Scan for the cell matching the given text and deliver its (x, y) coordinate at center. 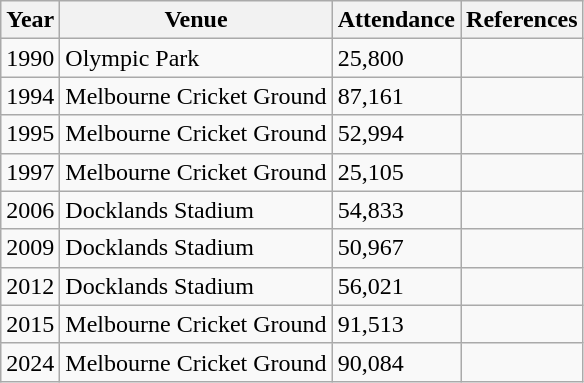
50,967 (396, 248)
87,161 (396, 96)
90,084 (396, 362)
Year (30, 20)
54,833 (396, 210)
25,105 (396, 172)
Venue (196, 20)
Olympic Park (196, 58)
2024 (30, 362)
2009 (30, 248)
1995 (30, 134)
1994 (30, 96)
91,513 (396, 324)
56,021 (396, 286)
References (522, 20)
1990 (30, 58)
1997 (30, 172)
25,800 (396, 58)
2006 (30, 210)
2015 (30, 324)
Attendance (396, 20)
52,994 (396, 134)
2012 (30, 286)
